From the cell containing the given text, extract its center point as [X, Y] coordinate. 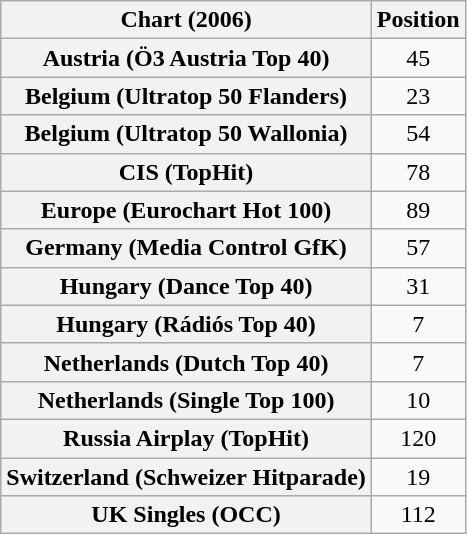
Hungary (Rádiós Top 40) [186, 324]
89 [418, 210]
78 [418, 172]
Netherlands (Single Top 100) [186, 400]
UK Singles (OCC) [186, 515]
120 [418, 438]
Russia Airplay (TopHit) [186, 438]
Position [418, 20]
Chart (2006) [186, 20]
Germany (Media Control GfK) [186, 248]
10 [418, 400]
Belgium (Ultratop 50 Wallonia) [186, 134]
19 [418, 477]
Switzerland (Schweizer Hitparade) [186, 477]
112 [418, 515]
Belgium (Ultratop 50 Flanders) [186, 96]
23 [418, 96]
45 [418, 58]
57 [418, 248]
CIS (TopHit) [186, 172]
54 [418, 134]
Netherlands (Dutch Top 40) [186, 362]
Austria (Ö3 Austria Top 40) [186, 58]
Hungary (Dance Top 40) [186, 286]
Europe (Eurochart Hot 100) [186, 210]
31 [418, 286]
